Find where the given text appears and provide that cell's center as (X, Y) coordinate. 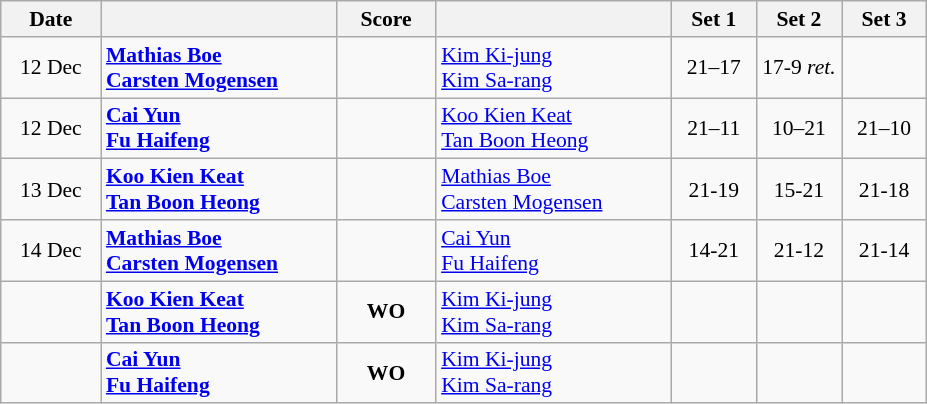
10–21 (798, 128)
14 Dec (51, 250)
21-14 (884, 250)
21–11 (714, 128)
21-12 (798, 250)
21–17 (714, 68)
Set 3 (884, 19)
17-9 ret. (798, 68)
Date (51, 19)
Score (386, 19)
13 Dec (51, 190)
14-21 (714, 250)
Set 1 (714, 19)
21-18 (884, 190)
21-19 (714, 190)
21–10 (884, 128)
15-21 (798, 190)
Set 2 (798, 19)
